Determine the [X, Y] coordinate at the center of the cell enclosing the given text.  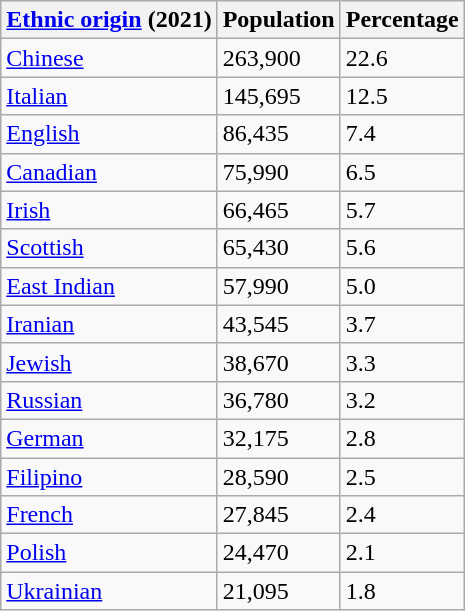
Italian [109, 96]
Iranian [109, 324]
2.1 [402, 553]
263,900 [278, 58]
12.5 [402, 96]
1.8 [402, 591]
Ethnic origin (2021) [109, 20]
Filipino [109, 477]
2.8 [402, 438]
28,590 [278, 477]
French [109, 515]
East Indian [109, 286]
3.7 [402, 324]
57,990 [278, 286]
36,780 [278, 400]
21,095 [278, 591]
65,430 [278, 248]
Scottish [109, 248]
32,175 [278, 438]
38,670 [278, 362]
Polish [109, 553]
27,845 [278, 515]
5.0 [402, 286]
Population [278, 20]
145,695 [278, 96]
Russian [109, 400]
6.5 [402, 172]
Jewish [109, 362]
66,465 [278, 210]
Irish [109, 210]
86,435 [278, 134]
75,990 [278, 172]
German [109, 438]
7.4 [402, 134]
2.4 [402, 515]
Percentage [402, 20]
3.2 [402, 400]
Ukrainian [109, 591]
3.3 [402, 362]
English [109, 134]
Canadian [109, 172]
5.7 [402, 210]
24,470 [278, 553]
22.6 [402, 58]
43,545 [278, 324]
Chinese [109, 58]
2.5 [402, 477]
5.6 [402, 248]
